Return [X, Y] of the center of cell containing provided text 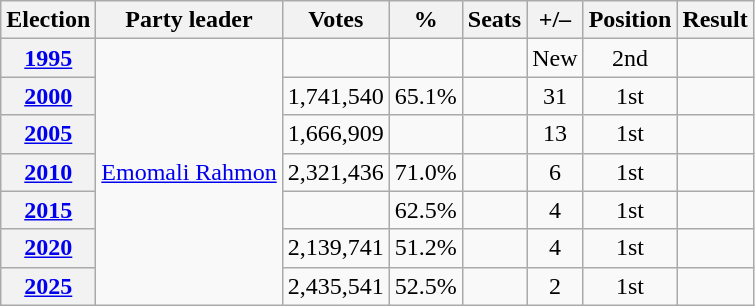
2,139,741 [336, 248]
Votes [336, 20]
1995 [48, 58]
1,741,540 [336, 96]
2 [555, 286]
Party leader [189, 20]
2005 [48, 134]
+/– [555, 20]
52.5% [426, 286]
Seats [494, 20]
62.5% [426, 210]
2010 [48, 172]
2,321,436 [336, 172]
2015 [48, 210]
2020 [48, 248]
2nd [630, 58]
6 [555, 172]
New [555, 58]
31 [555, 96]
Emomali Rahmon [189, 172]
Position [630, 20]
13 [555, 134]
Election [48, 20]
51.2% [426, 248]
% [426, 20]
Result [715, 20]
1,666,909 [336, 134]
2000 [48, 96]
71.0% [426, 172]
2025 [48, 286]
65.1% [426, 96]
2,435,541 [336, 286]
